Search for the cell housing the specified text and yield its [x, y] center coordinate. 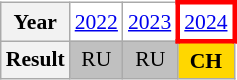
Year [36, 22]
2023 [150, 22]
CH [206, 60]
2024 [206, 22]
Result [36, 60]
2022 [96, 22]
